From the cell containing the given text, extract its center point as (x, y) coordinate. 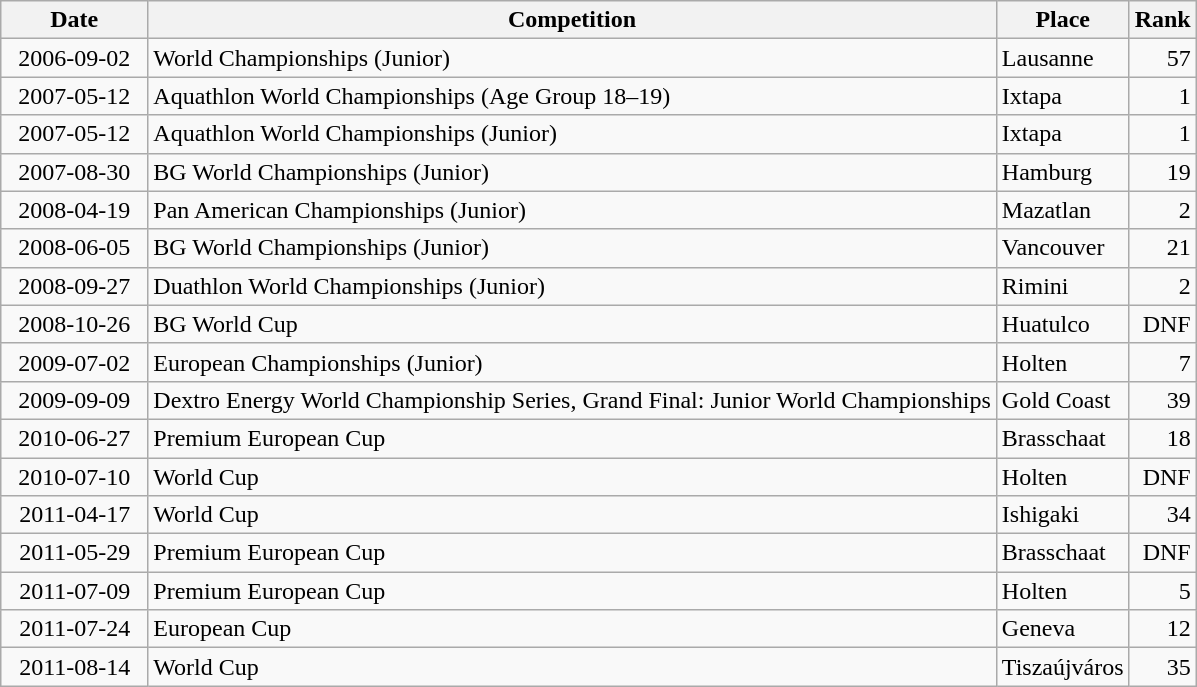
Geneva (1062, 629)
European Championships (Junior) (572, 362)
Rank (1162, 20)
2010-06-27 (74, 438)
Dextro Energy World Championship Series, Grand Final: Junior World Championships (572, 400)
Huatulco (1062, 324)
Tiszaújváros (1062, 667)
Competition (572, 20)
World Championships (Junior) (572, 58)
Lausanne (1062, 58)
19 (1162, 172)
2008-06-05 (74, 248)
Pan American Championships (Junior) (572, 210)
Duathlon World Championships (Junior) (572, 286)
18 (1162, 438)
2008-04-19 (74, 210)
12 (1162, 629)
2011-04-17 (74, 515)
2011-07-24 (74, 629)
34 (1162, 515)
Date (74, 20)
Place (1062, 20)
2008-10-26 (74, 324)
Aquathlon World Championships (Age Group 18–19) (572, 96)
2010-07-10 (74, 477)
21 (1162, 248)
Ishigaki (1062, 515)
Vancouver (1062, 248)
2007-08-30 (74, 172)
2011-05-29 (74, 553)
2009-07-02 (74, 362)
2011-08-14 (74, 667)
Hamburg (1062, 172)
57 (1162, 58)
2006-09-02 (74, 58)
BG World Cup (572, 324)
35 (1162, 667)
39 (1162, 400)
Aquathlon World Championships (Junior) (572, 134)
Mazatlan (1062, 210)
7 (1162, 362)
Rimini (1062, 286)
Gold Coast (1062, 400)
European Cup (572, 629)
2008-09-27 (74, 286)
5 (1162, 591)
2011-07-09 (74, 591)
2009-09-09 (74, 400)
